From the cell containing the given text, extract its center point as [X, Y] coordinate. 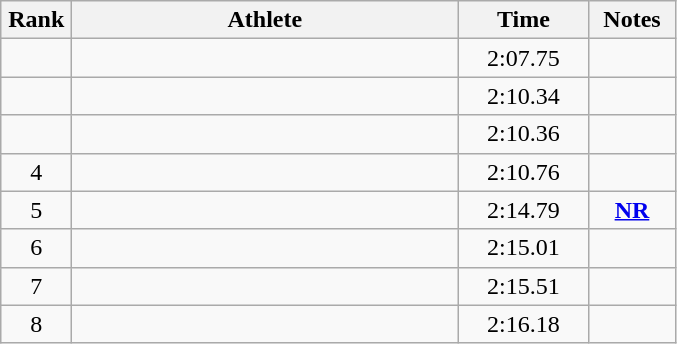
Athlete [265, 20]
5 [36, 210]
2:15.01 [524, 248]
4 [36, 172]
2:10.36 [524, 134]
Time [524, 20]
2:07.75 [524, 58]
6 [36, 248]
7 [36, 286]
2:10.76 [524, 172]
NR [632, 210]
Rank [36, 20]
Notes [632, 20]
8 [36, 324]
2:14.79 [524, 210]
2:16.18 [524, 324]
2:10.34 [524, 96]
2:15.51 [524, 286]
